Locate the cell with the specified text and output its [x, y] center coordinate. 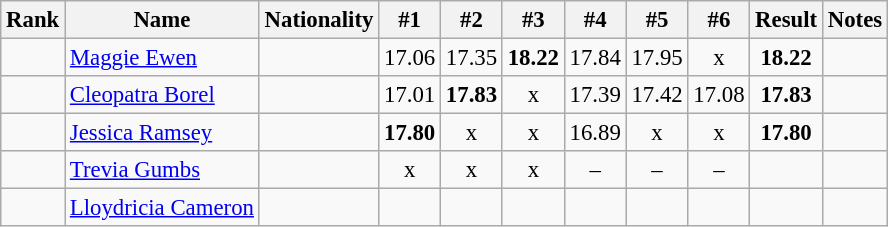
17.42 [657, 95]
Rank [33, 20]
Maggie Ewen [162, 58]
#5 [657, 20]
17.08 [719, 95]
16.89 [595, 133]
17.35 [472, 58]
17.95 [657, 58]
17.84 [595, 58]
Jessica Ramsey [162, 133]
#2 [472, 20]
17.06 [410, 58]
Cleopatra Borel [162, 95]
Notes [854, 20]
17.01 [410, 95]
17.39 [595, 95]
Name [162, 20]
#3 [533, 20]
Nationality [318, 20]
Lloydricia Cameron [162, 208]
#1 [410, 20]
Result [786, 20]
Trevia Gumbs [162, 170]
#4 [595, 20]
#6 [719, 20]
